Extract the [x, y] coordinate from the center of the cell holding the provided text.  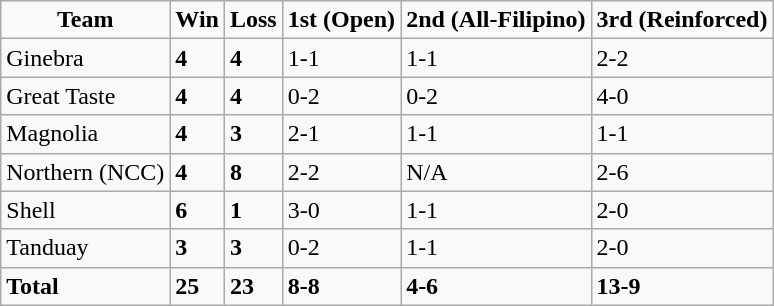
4-0 [682, 96]
Win [198, 20]
2nd (All-Filipino) [496, 20]
1st (Open) [341, 20]
N/A [496, 172]
23 [253, 286]
Tanduay [86, 248]
3-0 [341, 210]
Northern (NCC) [86, 172]
Shell [86, 210]
6 [198, 210]
Ginebra [86, 58]
2-6 [682, 172]
8 [253, 172]
4-6 [496, 286]
1 [253, 210]
Loss [253, 20]
8-8 [341, 286]
13-9 [682, 286]
2-1 [341, 134]
Total [86, 286]
25 [198, 286]
Great Taste [86, 96]
Team [86, 20]
3rd (Reinforced) [682, 20]
Magnolia [86, 134]
